For the text-containing cell, return its midpoint in [x, y] coordinate format. 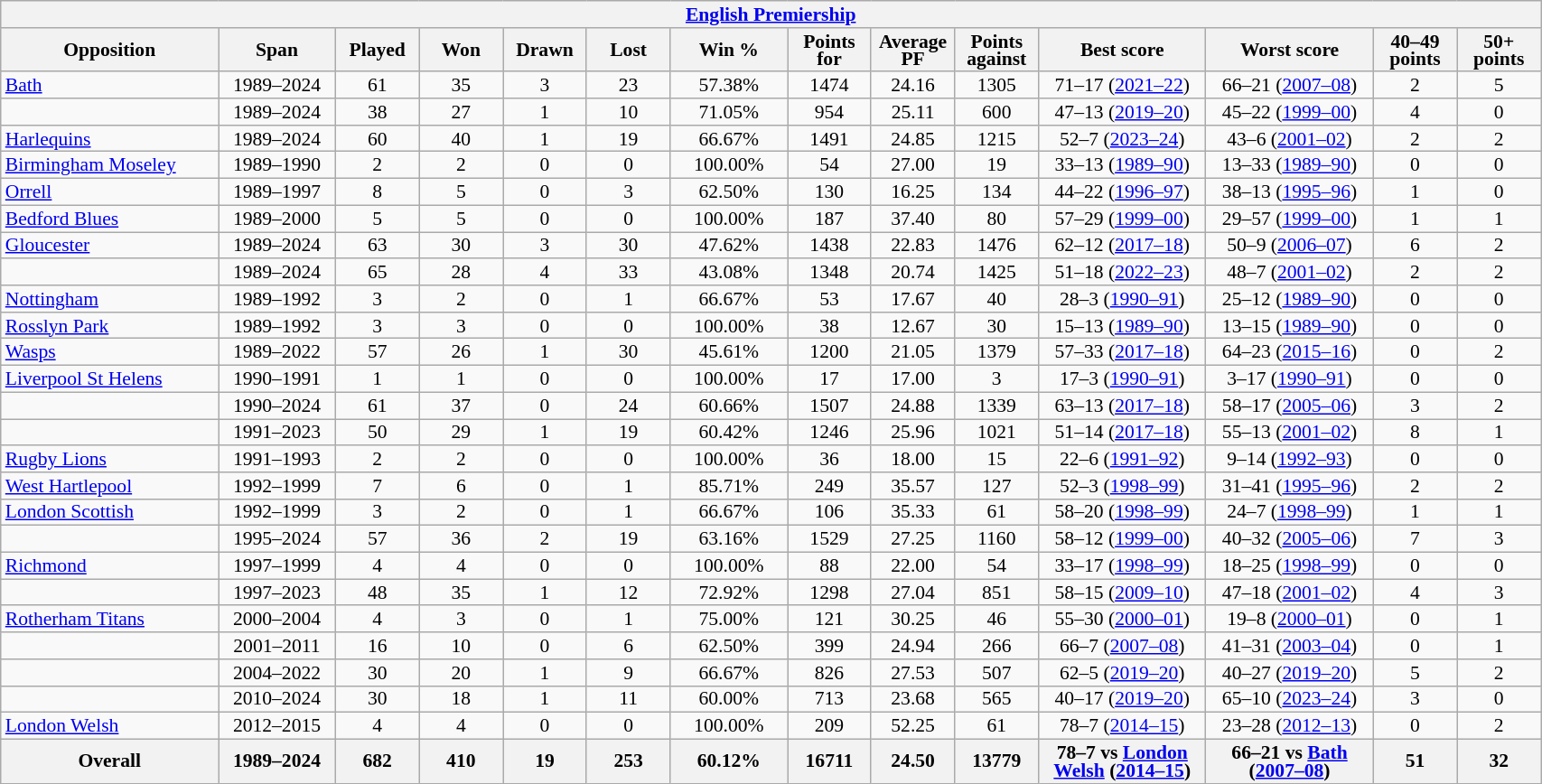
48 [378, 593]
1339 [997, 406]
121 [829, 620]
1989–2022 [277, 352]
Liverpool St Helens [110, 379]
24 [629, 406]
45.61% [729, 352]
16 [378, 646]
Lost [629, 51]
9–14 (1992–93) [1290, 459]
47–18 (2001–02) [1290, 593]
17.00 [912, 379]
29–57 (1999–00) [1290, 219]
75.00% [729, 620]
Richmond [110, 566]
88 [829, 566]
66–21 vs Bath (2007–08) [1290, 762]
40–27 (2019–20) [1290, 673]
66–7 (2007–08) [1122, 646]
22.83 [912, 246]
1989–1990 [277, 165]
18–25 (1998–99) [1290, 566]
565 [997, 699]
33–13 (1989–90) [1122, 165]
507 [997, 673]
50–9 (2006–07) [1290, 246]
51–18 (2022–23) [1122, 273]
16.25 [912, 192]
713 [829, 699]
1991–2023 [277, 433]
43–6 (2001–02) [1290, 139]
30.25 [912, 620]
35.33 [912, 513]
43.08% [729, 273]
46 [997, 620]
58–15 (2009–10) [1122, 593]
Points for [829, 51]
1990–1991 [277, 379]
27 [461, 112]
851 [997, 593]
27.53 [912, 673]
Overall [110, 762]
24–7 (1998–99) [1290, 513]
Rotherham Titans [110, 620]
Won [461, 51]
1990–2024 [277, 406]
1215 [997, 139]
Win % [729, 51]
1021 [997, 433]
57–29 (1999–00) [1122, 219]
63.16% [729, 539]
37.40 [912, 219]
Gloucester [110, 246]
47–13 (2019–20) [1122, 112]
1200 [829, 352]
English Premiership [771, 14]
32 [1500, 762]
27.25 [912, 539]
1425 [997, 273]
1995–2024 [277, 539]
66–21 (2007–08) [1290, 86]
27.04 [912, 593]
55–30 (2000–01) [1122, 620]
58–12 (1999–00) [1122, 539]
826 [829, 673]
Best score [1122, 51]
51–14 (2017–18) [1122, 433]
134 [997, 192]
Orrell [110, 192]
17 [829, 379]
22–6 (1991–92) [1122, 459]
44–22 (1996–97) [1122, 192]
Birmingham Moseley [110, 165]
23.68 [912, 699]
1246 [829, 433]
1529 [829, 539]
38–13 (1995–96) [1290, 192]
24.50 [912, 762]
253 [629, 762]
15–13 (1989–90) [1122, 326]
53 [829, 299]
Span [277, 51]
12.67 [912, 326]
3–17 (1990–91) [1290, 379]
600 [997, 112]
62–5 (2019–20) [1122, 673]
40–32 (2005–06) [1290, 539]
64–23 (2015–16) [1290, 352]
1989–2000 [277, 219]
410 [461, 762]
60.12% [729, 762]
27.00 [912, 165]
62–12 (2017–18) [1122, 246]
209 [829, 726]
Points against [997, 51]
20.74 [912, 273]
1298 [829, 593]
45–22 (1999–00) [1290, 112]
47.62% [729, 246]
1997–2023 [277, 593]
1491 [829, 139]
954 [829, 112]
60.00% [729, 699]
28–3 (1990–91) [1122, 299]
60 [378, 139]
2004–2022 [277, 673]
51 [1415, 762]
57.38% [729, 86]
1305 [997, 86]
50+ points [1500, 51]
1348 [829, 273]
48–7 (2001–02) [1290, 273]
33 [629, 273]
65–10 (2023–24) [1290, 699]
130 [829, 192]
85.71% [729, 486]
24.88 [912, 406]
London Scottish [110, 513]
23 [629, 86]
15 [997, 459]
19–8 (2000–01) [1290, 620]
266 [997, 646]
31–41 (1995–96) [1290, 486]
20 [461, 673]
127 [997, 486]
25.96 [912, 433]
78–7 vs London Welsh (2014–15) [1122, 762]
52–3 (1998–99) [1122, 486]
52–7 (2023–24) [1122, 139]
55–13 (2001–02) [1290, 433]
24.85 [912, 139]
11 [629, 699]
60.66% [729, 406]
1160 [997, 539]
63 [378, 246]
1476 [997, 246]
West Hartlepool [110, 486]
Rugby Lions [110, 459]
1991–1993 [277, 459]
Drawn [546, 51]
50 [378, 433]
25.11 [912, 112]
2001–2011 [277, 646]
1989–1997 [277, 192]
187 [829, 219]
Wasps [110, 352]
35.57 [912, 486]
71.05% [729, 112]
399 [829, 646]
72.92% [729, 593]
13779 [997, 762]
249 [829, 486]
60.42% [729, 433]
63–13 (2017–18) [1122, 406]
40–17 (2019–20) [1122, 699]
21.05 [912, 352]
22.00 [912, 566]
Opposition [110, 51]
Average PF [912, 51]
13–15 (1989–90) [1290, 326]
78–7 (2014–15) [1122, 726]
33–17 (1998–99) [1122, 566]
23–28 (2012–13) [1290, 726]
2012–2015 [277, 726]
37 [461, 406]
1438 [829, 246]
17.67 [912, 299]
26 [461, 352]
Bath [110, 86]
2010–2024 [277, 699]
1379 [997, 352]
57–33 (2017–18) [1122, 352]
Worst score [1290, 51]
12 [629, 593]
80 [997, 219]
London Welsh [110, 726]
18.00 [912, 459]
40–49 points [1415, 51]
106 [829, 513]
18 [461, 699]
1997–1999 [277, 566]
28 [461, 273]
41–31 (2003–04) [1290, 646]
24.94 [912, 646]
17–3 (1990–91) [1122, 379]
25–12 (1989–90) [1290, 299]
13–33 (1989–90) [1290, 165]
65 [378, 273]
682 [378, 762]
2000–2004 [277, 620]
29 [461, 433]
1474 [829, 86]
58–17 (2005–06) [1290, 406]
58–20 (1998–99) [1122, 513]
1507 [829, 406]
Nottingham [110, 299]
24.16 [912, 86]
16711 [829, 762]
Harlequins [110, 139]
9 [629, 673]
71–17 (2021–22) [1122, 86]
Rosslyn Park [110, 326]
Bedford Blues [110, 219]
52.25 [912, 726]
Played [378, 51]
